Pinpoint the cell where the given text exists, returning its [X, Y] midpoint coordinate. 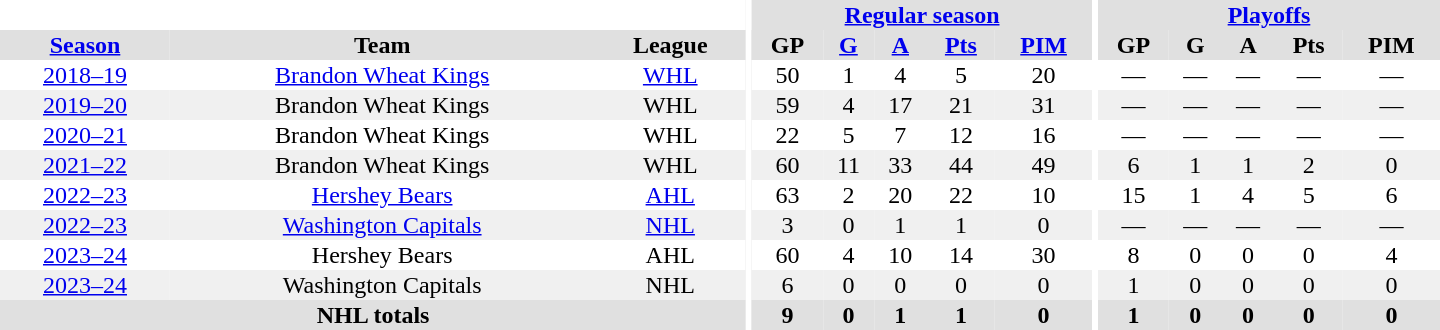
44 [961, 165]
59 [788, 105]
2019–20 [85, 105]
9 [788, 315]
49 [1044, 165]
2021–22 [85, 165]
2018–19 [85, 75]
21 [961, 105]
15 [1134, 195]
8 [1134, 255]
Regular season [922, 15]
33 [900, 165]
12 [961, 135]
50 [788, 75]
14 [961, 255]
NHL totals [373, 315]
Playoffs [1269, 15]
Season [85, 45]
2020–21 [85, 135]
11 [848, 165]
16 [1044, 135]
30 [1044, 255]
League [670, 45]
63 [788, 195]
7 [900, 135]
Team [382, 45]
31 [1044, 105]
17 [900, 105]
3 [788, 225]
